Identify which cell holds the provided text, then report its [x, y] central coordinate. 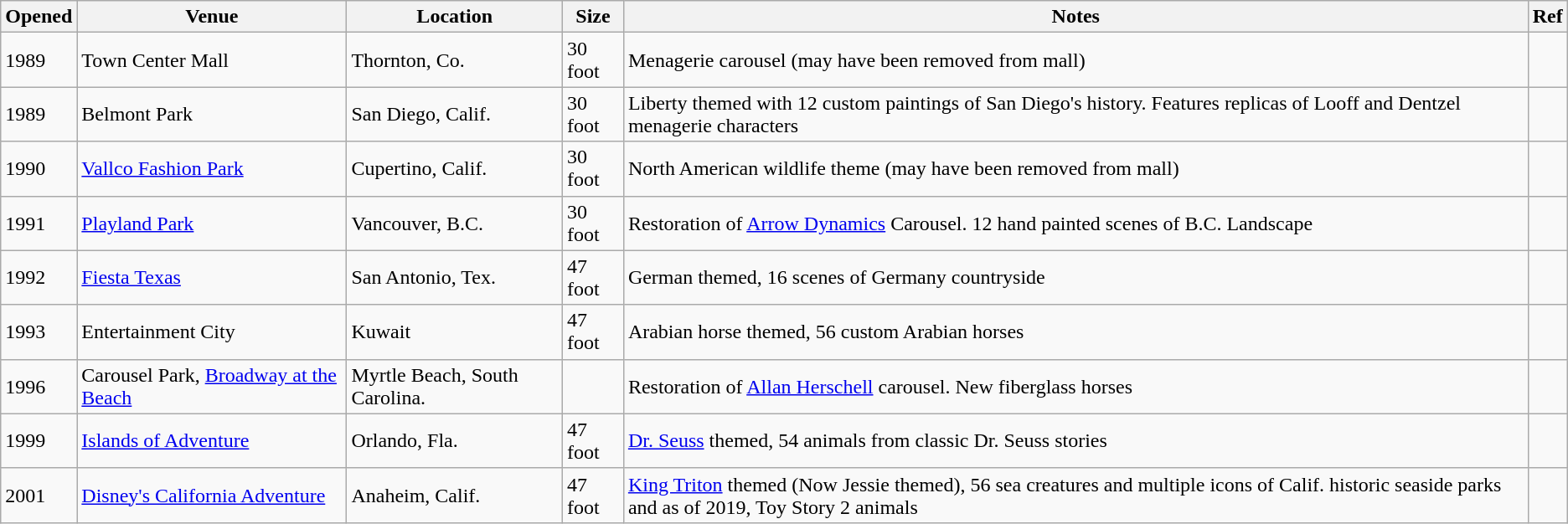
Orlando, Fla. [455, 440]
Anaheim, Calif. [455, 496]
Thornton, Co. [455, 60]
Menagerie carousel (may have been removed from mall) [1075, 60]
Fiesta Texas [212, 278]
Belmont Park [212, 114]
Vallco Fashion Park [212, 169]
Dr. Seuss themed, 54 animals from classic Dr. Seuss stories [1075, 440]
Cupertino, Calif. [455, 169]
2001 [39, 496]
Notes [1075, 17]
Town Center Mall [212, 60]
Location [455, 17]
Carousel Park, Broadway at the Beach [212, 387]
Kuwait [455, 331]
Liberty themed with 12 custom paintings of San Diego's history. Features replicas of Looff and Dentzel menagerie characters [1075, 114]
King Triton themed (Now Jessie themed), 56 sea creatures and multiple icons of Calif. historic seaside parks and as of 2019, Toy Story 2 animals [1075, 496]
1992 [39, 278]
1990 [39, 169]
Disney's California Adventure [212, 496]
North American wildlife theme (may have been removed from mall) [1075, 169]
Opened [39, 17]
Restoration of Arrow Dynamics Carousel. 12 hand painted scenes of B.C. Landscape [1075, 223]
Myrtle Beach, South Carolina. [455, 387]
Size [593, 17]
German themed, 16 scenes of Germany countryside [1075, 278]
Ref [1548, 17]
Islands of Adventure [212, 440]
1996 [39, 387]
Restoration of Allan Herschell carousel. New fiberglass horses [1075, 387]
1991 [39, 223]
Playland Park [212, 223]
1993 [39, 331]
Entertainment City [212, 331]
San Diego, Calif. [455, 114]
Arabian horse themed, 56 custom Arabian horses [1075, 331]
1999 [39, 440]
Venue [212, 17]
Vancouver, B.C. [455, 223]
San Antonio, Tex. [455, 278]
